Scan for the cell matching the given text and deliver its [X, Y] coordinate at center. 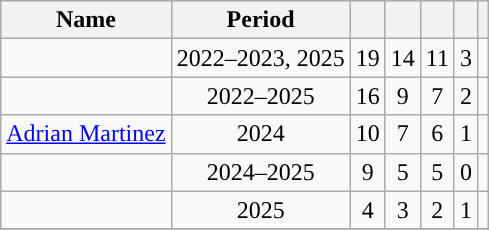
0 [466, 172]
2025 [260, 210]
2024–2025 [260, 172]
14 [402, 58]
11 [437, 58]
6 [437, 134]
Adrian Martinez [86, 134]
2022–2025 [260, 96]
10 [368, 134]
Period [260, 20]
2022–2023, 2025 [260, 58]
Name [86, 20]
19 [368, 58]
16 [368, 96]
4 [368, 210]
2024 [260, 134]
